Return the [X, Y] coordinate for the center point of the cell that contains the specified text.  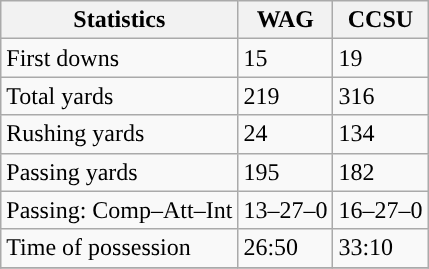
16–27–0 [380, 210]
Statistics [120, 20]
219 [286, 96]
195 [286, 172]
WAG [286, 20]
24 [286, 134]
First downs [120, 58]
Passing: Comp–Att–Int [120, 210]
Passing yards [120, 172]
Rushing yards [120, 134]
182 [380, 172]
15 [286, 58]
19 [380, 58]
316 [380, 96]
Time of possession [120, 248]
134 [380, 134]
26:50 [286, 248]
13–27–0 [286, 210]
CCSU [380, 20]
Total yards [120, 96]
33:10 [380, 248]
